Identify which cell holds the provided text, then report its [X, Y] central coordinate. 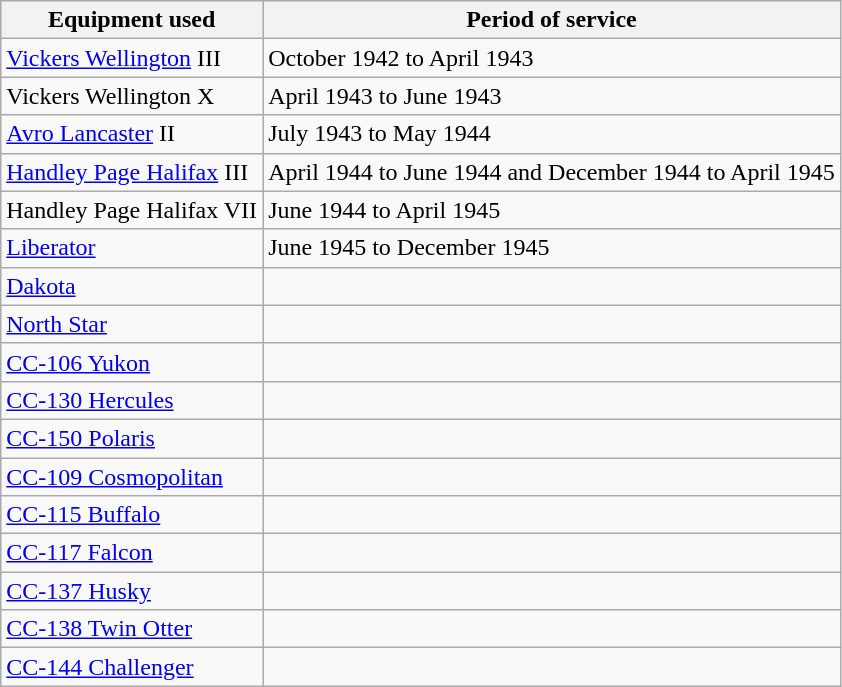
CC-144 Challenger [132, 667]
Avro Lancaster II [132, 134]
April 1943 to June 1943 [552, 96]
CC-130 Hercules [132, 400]
June 1944 to April 1945 [552, 210]
April 1944 to June 1944 and December 1944 to April 1945 [552, 172]
Liberator [132, 248]
Handley Page Halifax III [132, 172]
CC-137 Husky [132, 591]
CC-150 Polaris [132, 438]
CC-138 Twin Otter [132, 629]
Dakota [132, 286]
Period of service [552, 20]
North Star [132, 324]
June 1945 to December 1945 [552, 248]
CC-115 Buffalo [132, 515]
Equipment used [132, 20]
CC-117 Falcon [132, 553]
Vickers Wellington III [132, 58]
Handley Page Halifax VII [132, 210]
CC-106 Yukon [132, 362]
Vickers Wellington X [132, 96]
CC-109 Cosmopolitan [132, 477]
October 1942 to April 1943 [552, 58]
July 1943 to May 1944 [552, 134]
